Locate the cell with the specified text and output its (x, y) center coordinate. 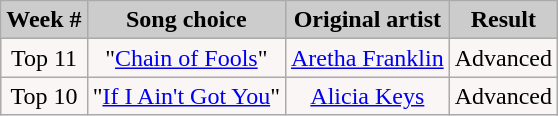
Original artist (367, 20)
Aretha Franklin (367, 58)
Top 10 (44, 96)
Result (503, 20)
Song choice (186, 20)
Alicia Keys (367, 96)
"If I Ain't Got You" (186, 96)
Week # (44, 20)
"Chain of Fools" (186, 58)
Top 11 (44, 58)
